Search for the cell housing the specified text and yield its [X, Y] center coordinate. 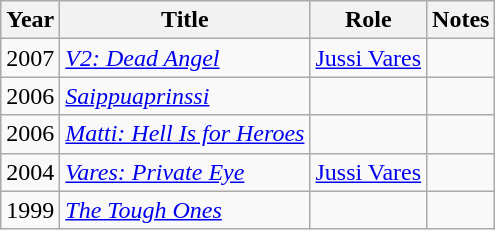
2007 [30, 58]
Notes [461, 20]
2004 [30, 172]
Matti: Hell Is for Heroes [185, 134]
1999 [30, 210]
Role [368, 20]
The Tough Ones [185, 210]
Vares: Private Eye [185, 172]
Title [185, 20]
Saippuaprinssi [185, 96]
Year [30, 20]
V2: Dead Angel [185, 58]
